Identify which cell holds the provided text, then report its [x, y] central coordinate. 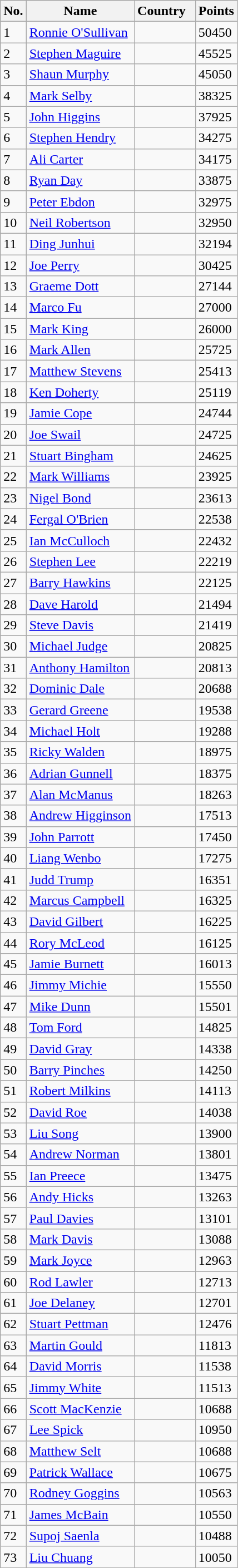
41 [13, 879]
27000 [216, 308]
David Gray [80, 1049]
Country [165, 11]
44 [13, 943]
15 [13, 329]
16125 [216, 943]
Neil Robertson [80, 223]
Stephen Maguire [80, 53]
5 [13, 117]
51 [13, 1091]
43 [13, 921]
Ian Preece [80, 1176]
18263 [216, 795]
13088 [216, 1239]
71 [13, 1515]
Ken Doherty [80, 392]
17450 [216, 837]
30 [13, 647]
70 [13, 1493]
Barry Pinches [80, 1070]
21 [13, 456]
Gerard Greene [80, 710]
22 [13, 477]
23613 [216, 498]
Rod Lawler [80, 1281]
2 [13, 53]
Jamie Burnett [80, 964]
32950 [216, 223]
15501 [216, 1007]
18 [13, 392]
Jimmy White [80, 1388]
45525 [216, 53]
31 [13, 668]
14113 [216, 1091]
Fergal O'Brien [80, 519]
James McBain [80, 1515]
Stuart Pettman [80, 1324]
16325 [216, 900]
Ryan Day [80, 180]
11 [13, 244]
52 [13, 1112]
17275 [216, 858]
Rodney Goggins [80, 1493]
32 [13, 689]
14338 [216, 1049]
60 [13, 1281]
24725 [216, 435]
3 [13, 75]
20813 [216, 668]
David Roe [80, 1112]
22538 [216, 519]
46 [13, 985]
Andrew Norman [80, 1155]
Andrew Higginson [80, 816]
13101 [216, 1218]
7 [13, 159]
10950 [216, 1430]
David Gilbert [80, 921]
38325 [216, 96]
38 [13, 816]
65 [13, 1388]
34175 [216, 159]
24625 [216, 456]
16351 [216, 879]
17513 [216, 816]
29 [13, 625]
Dave Harold [80, 604]
12476 [216, 1324]
Judd Trump [80, 879]
18975 [216, 752]
22432 [216, 540]
Nigel Bond [80, 498]
Joe Swail [80, 435]
13475 [216, 1176]
Shaun Murphy [80, 75]
Peter Ebdon [80, 201]
Dominic Dale [80, 689]
8 [13, 180]
10050 [216, 1557]
21494 [216, 604]
Mark Williams [80, 477]
Jimmy Michie [80, 985]
Stephen Lee [80, 561]
Paul Davies [80, 1218]
12701 [216, 1303]
28 [13, 604]
69 [13, 1472]
33875 [216, 180]
47 [13, 1007]
66 [13, 1409]
Alan McManus [80, 795]
16013 [216, 964]
34275 [216, 138]
48 [13, 1028]
Ian McCulloch [80, 540]
25725 [216, 350]
34 [13, 731]
23925 [216, 477]
Joe Delaney [80, 1303]
Mark King [80, 329]
6 [13, 138]
11513 [216, 1388]
39 [13, 837]
45 [13, 964]
40 [13, 858]
Liu Chuang [80, 1557]
49 [13, 1049]
25119 [216, 392]
Rory McLeod [80, 943]
Scott MacKenzie [80, 1409]
27 [13, 583]
16225 [216, 921]
24 [13, 519]
14825 [216, 1028]
Joe Perry [80, 265]
11538 [216, 1367]
Mike Dunn [80, 1007]
Marcus Campbell [80, 900]
14250 [216, 1070]
Andy Hicks [80, 1197]
67 [13, 1430]
36 [13, 773]
32975 [216, 201]
42 [13, 900]
37925 [216, 117]
24744 [216, 413]
Ding Junhui [80, 244]
13263 [216, 1197]
20825 [216, 647]
12963 [216, 1260]
30425 [216, 265]
John Higgins [80, 117]
58 [13, 1239]
35 [13, 752]
13801 [216, 1155]
59 [13, 1260]
Steve Davis [80, 625]
Lee Spick [80, 1430]
27144 [216, 287]
Ronnie O'Sullivan [80, 32]
Marco Fu [80, 308]
Martin Gould [80, 1345]
37 [13, 795]
Supoj Saenla [80, 1536]
15550 [216, 985]
63 [13, 1345]
4 [13, 96]
Matthew Stevens [80, 371]
56 [13, 1197]
10 [13, 223]
18375 [216, 773]
Mark Joyce [80, 1260]
Ali Carter [80, 159]
Name [80, 11]
Stephen Hendry [80, 138]
12 [13, 265]
23 [13, 498]
10550 [216, 1515]
72 [13, 1536]
Mark Allen [80, 350]
Patrick Wallace [80, 1472]
Tom Ford [80, 1028]
62 [13, 1324]
No. [13, 11]
Mark Selby [80, 96]
53 [13, 1133]
19 [13, 413]
33 [13, 710]
64 [13, 1367]
10675 [216, 1472]
13 [13, 287]
21419 [216, 625]
Michael Holt [80, 731]
20 [13, 435]
11813 [216, 1345]
50450 [216, 32]
22219 [216, 561]
73 [13, 1557]
26000 [216, 329]
45050 [216, 75]
9 [13, 201]
Liu Song [80, 1133]
Mark Davis [80, 1239]
Anthony Hamilton [80, 668]
19288 [216, 731]
Graeme Dott [80, 287]
10488 [216, 1536]
Barry Hawkins [80, 583]
David Morris [80, 1367]
Adrian Gunnell [80, 773]
57 [13, 1218]
32194 [216, 244]
55 [13, 1176]
16 [13, 350]
14038 [216, 1112]
Matthew Selt [80, 1451]
20688 [216, 689]
68 [13, 1451]
13900 [216, 1133]
Liang Wenbo [80, 858]
50 [13, 1070]
19538 [216, 710]
25413 [216, 371]
1 [13, 32]
26 [13, 561]
John Parrott [80, 837]
22125 [216, 583]
12713 [216, 1281]
61 [13, 1303]
54 [13, 1155]
Michael Judge [80, 647]
10563 [216, 1493]
14 [13, 308]
17 [13, 371]
25 [13, 540]
Points [216, 11]
Stuart Bingham [80, 456]
Ricky Walden [80, 752]
Jamie Cope [80, 413]
Robert Milkins [80, 1091]
